Detect which cell encompasses the target text, then output its (x, y) center coordinate. 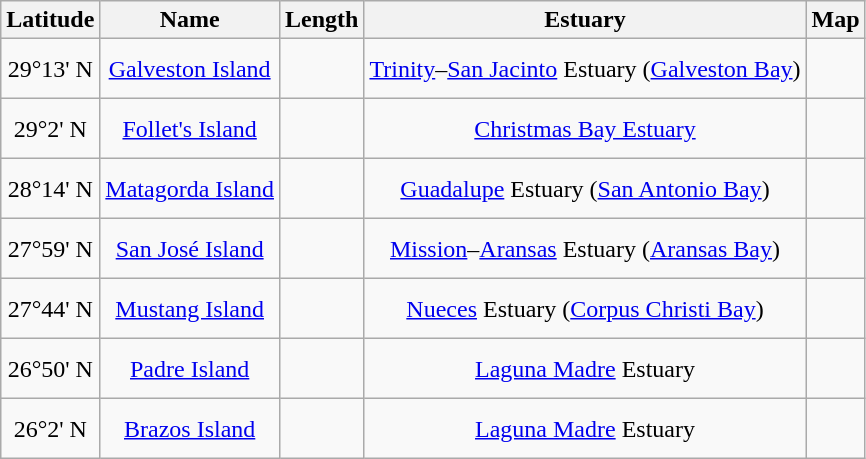
Mission–Aransas Estuary (Aransas Bay) (585, 249)
Length (321, 20)
29°2' N (50, 129)
28°14' N (50, 189)
27°59' N (50, 249)
Christmas Bay Estuary (585, 129)
Map (836, 20)
26°50' N (50, 369)
29°13' N (50, 69)
Trinity–San Jacinto Estuary (Galveston Bay) (585, 69)
San José Island (190, 249)
Latitude (50, 20)
Guadalupe Estuary (San Antonio Bay) (585, 189)
Mustang Island (190, 309)
Nueces Estuary (Corpus Christi Bay) (585, 309)
Matagorda Island (190, 189)
Follet's Island (190, 129)
Estuary (585, 20)
26°2' N (50, 429)
27°44' N (50, 309)
Brazos Island (190, 429)
Padre Island (190, 369)
Name (190, 20)
Galveston Island (190, 69)
